Pinpoint the cell where the given text exists, returning its (X, Y) midpoint coordinate. 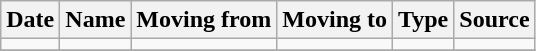
Date (30, 20)
Type (424, 20)
Source (494, 20)
Name (96, 20)
Moving to (335, 20)
Moving from (204, 20)
